Locate the cell with the specified text and output its [x, y] center coordinate. 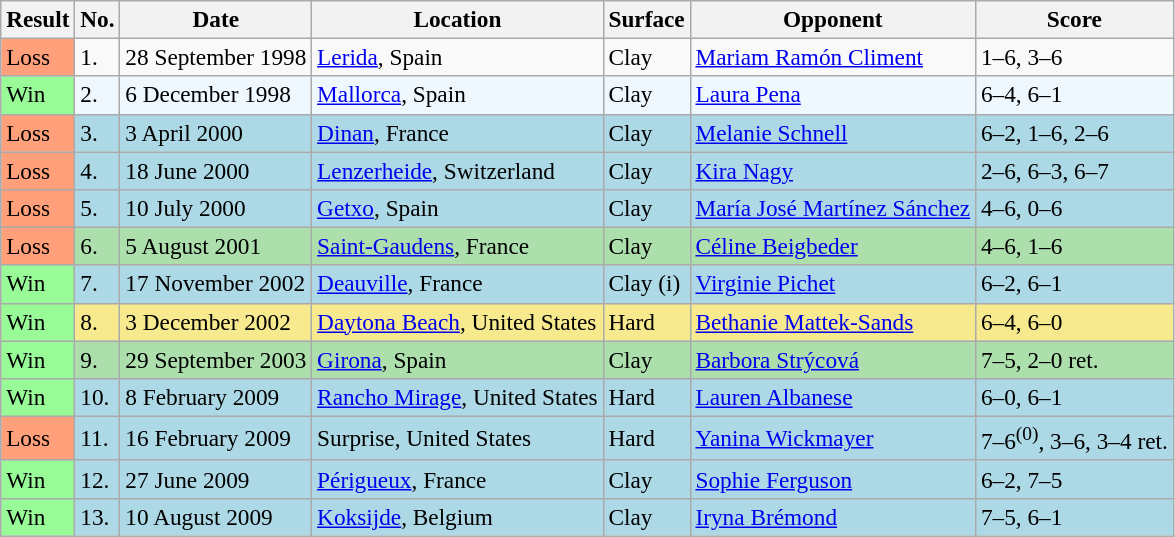
4. [98, 170]
Mallorca, Spain [458, 95]
Melanie Schnell [832, 133]
5. [98, 208]
Dinan, France [458, 133]
3. [98, 133]
Clay (i) [646, 284]
Virginie Pichet [832, 284]
10 August 2009 [216, 517]
4–6, 1–6 [1075, 246]
27 June 2009 [216, 479]
Getxo, Spain [458, 208]
Date [216, 19]
Mariam Ramón Climent [832, 57]
Laura Pena [832, 95]
7–6(0), 3–6, 3–4 ret. [1075, 438]
Lenzerheide, Switzerland [458, 170]
28 September 1998 [216, 57]
6–0, 6–1 [1075, 397]
10. [98, 397]
Céline Beigbeder [832, 246]
Score [1075, 19]
6–2, 7–5 [1075, 479]
Sophie Ferguson [832, 479]
9. [98, 359]
6–4, 6–0 [1075, 322]
10 July 2000 [216, 208]
Saint-Gaudens, France [458, 246]
Périgueux, France [458, 479]
2–6, 6–3, 6–7 [1075, 170]
Yanina Wickmayer [832, 438]
11. [98, 438]
16 February 2009 [216, 438]
1. [98, 57]
7–5, 2–0 ret. [1075, 359]
1–6, 3–6 [1075, 57]
7–5, 6–1 [1075, 517]
8. [98, 322]
Bethanie Mattek-Sands [832, 322]
3 April 2000 [216, 133]
3 December 2002 [216, 322]
12. [98, 479]
4–6, 0–6 [1075, 208]
2. [98, 95]
29 September 2003 [216, 359]
8 February 2009 [216, 397]
No. [98, 19]
6–2, 1–6, 2–6 [1075, 133]
7. [98, 284]
13. [98, 517]
Deauville, France [458, 284]
Surface [646, 19]
18 June 2000 [216, 170]
6. [98, 246]
6 December 1998 [216, 95]
Location [458, 19]
Barbora Strýcová [832, 359]
María José Martínez Sánchez [832, 208]
Lerida, Spain [458, 57]
6–2, 6–1 [1075, 284]
17 November 2002 [216, 284]
Result [38, 19]
5 August 2001 [216, 246]
Girona, Spain [458, 359]
6–4, 6–1 [1075, 95]
Daytona Beach, United States [458, 322]
Surprise, United States [458, 438]
Lauren Albanese [832, 397]
Kira Nagy [832, 170]
Koksijde, Belgium [458, 517]
Rancho Mirage, United States [458, 397]
Iryna Brémond [832, 517]
Opponent [832, 19]
